Identify which cell holds the provided text, then report its [x, y] central coordinate. 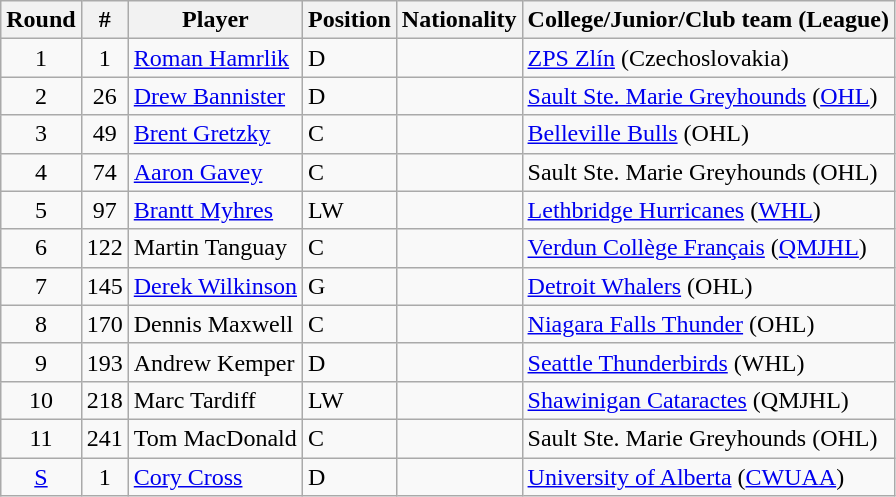
Cory Cross [215, 477]
2 [41, 96]
Seattle Thunderbirds (WHL) [708, 362]
Position [350, 20]
Dennis Maxwell [215, 324]
Nationality [459, 20]
ZPS Zlín (Czechoslovakia) [708, 58]
Lethbridge Hurricanes (WHL) [708, 210]
Roman Hamrlik [215, 58]
Martin Tanguay [215, 248]
74 [104, 172]
Niagara Falls Thunder (OHL) [708, 324]
Player [215, 20]
Round [41, 20]
# [104, 20]
Aaron Gavey [215, 172]
Derek Wilkinson [215, 286]
College/Junior/Club team (League) [708, 20]
Brent Gretzky [215, 134]
218 [104, 400]
7 [41, 286]
Shawinigan Cataractes (QMJHL) [708, 400]
Drew Bannister [215, 96]
3 [41, 134]
Belleville Bulls (OHL) [708, 134]
S [41, 477]
University of Alberta (CWUAA) [708, 477]
193 [104, 362]
Verdun Collège Français (QMJHL) [708, 248]
5 [41, 210]
Andrew Kemper [215, 362]
26 [104, 96]
Marc Tardiff [215, 400]
11 [41, 438]
G [350, 286]
8 [41, 324]
4 [41, 172]
9 [41, 362]
145 [104, 286]
Brantt Myhres [215, 210]
170 [104, 324]
Detroit Whalers (OHL) [708, 286]
6 [41, 248]
Tom MacDonald [215, 438]
97 [104, 210]
122 [104, 248]
49 [104, 134]
241 [104, 438]
10 [41, 400]
